Determine the (X, Y) coordinate at the center of the cell enclosing the given text.  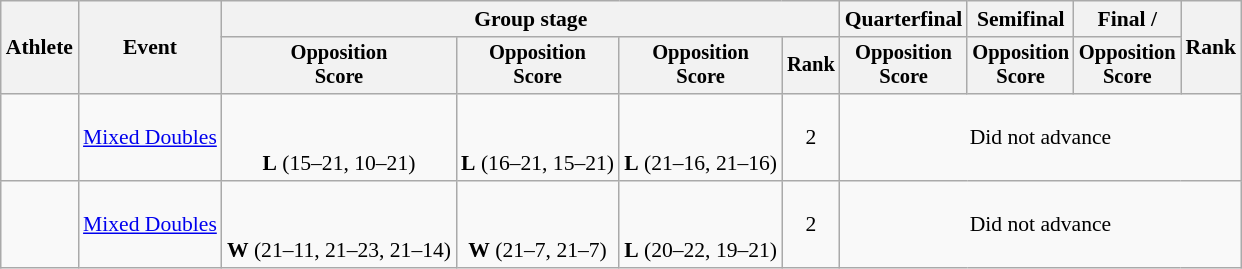
Athlete (40, 48)
Quarterfinal (904, 19)
L (16–21, 15–21) (538, 138)
Event (150, 48)
Semifinal (1020, 19)
W (21–11, 21–23, 21–14) (339, 224)
W (21–7, 21–7) (538, 224)
L (21–16, 21–16) (700, 138)
Group stage (531, 19)
Final / (1128, 19)
L (20–22, 19–21) (700, 224)
L (15–21, 10–21) (339, 138)
